Identify which cell holds the provided text, then report its [x, y] central coordinate. 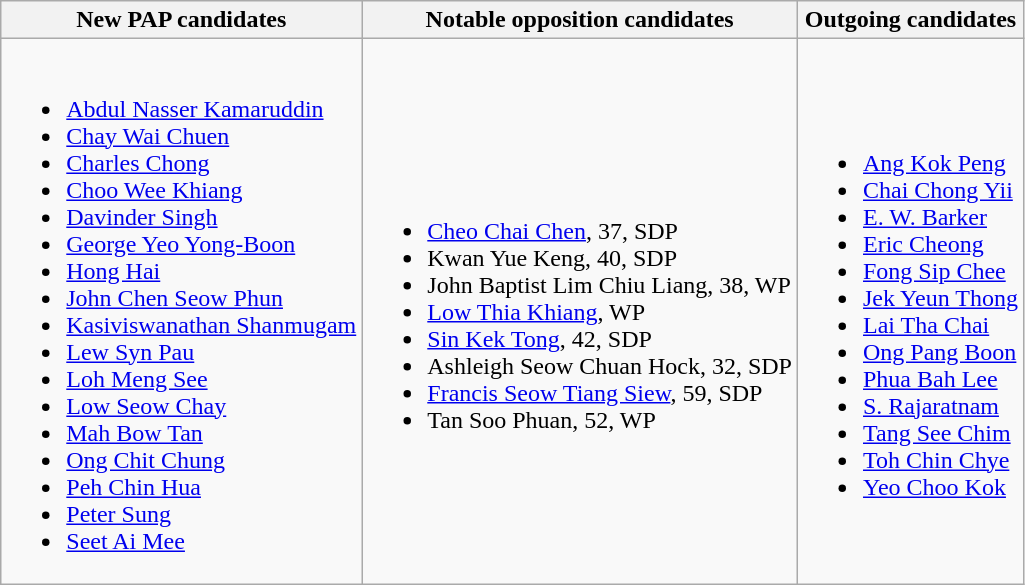
Notable opposition candidates [580, 20]
Outgoing candidates [910, 20]
New PAP candidates [182, 20]
